Return the [x, y] coordinate for the center point of the cell that contains the specified text.  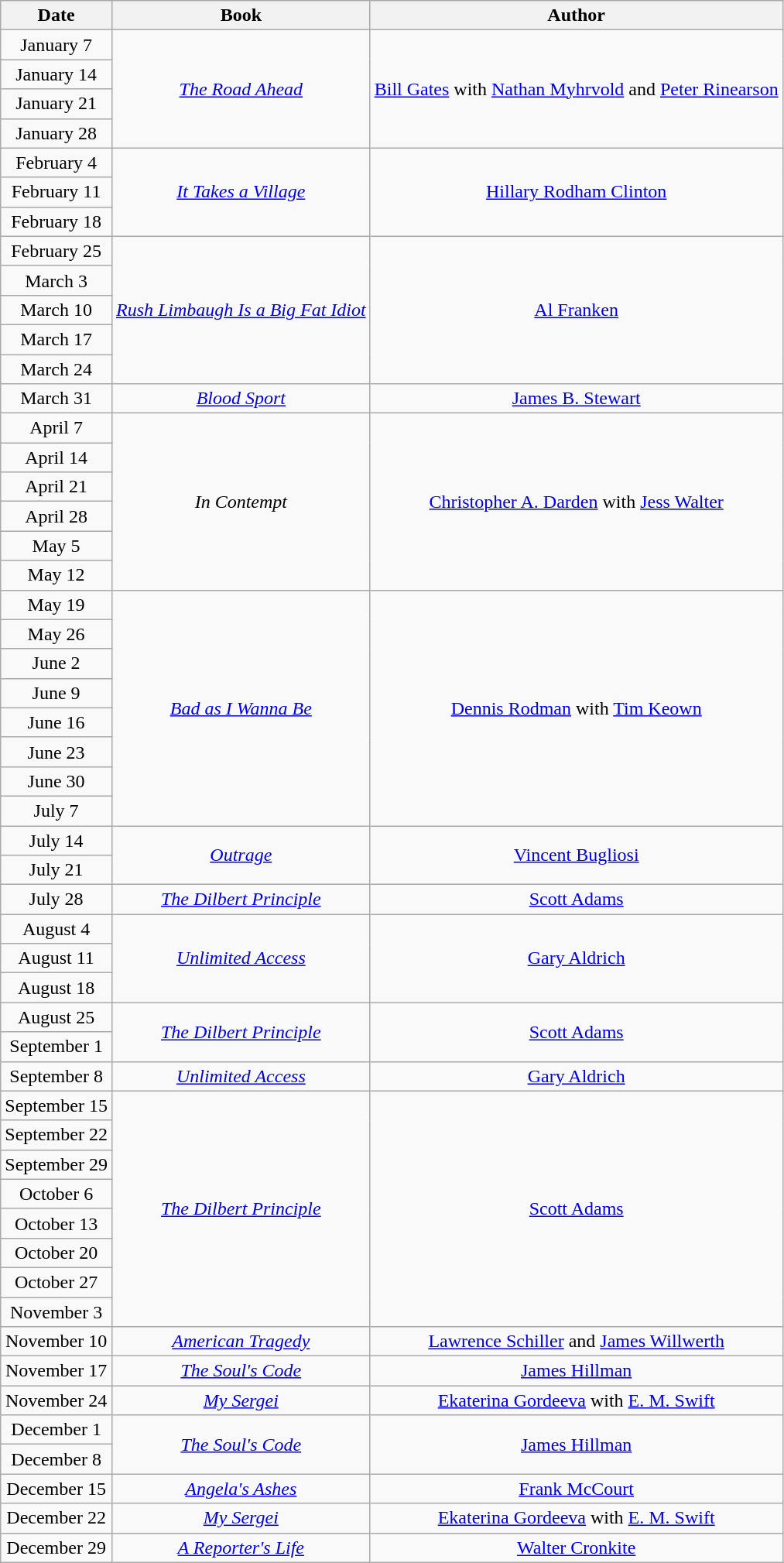
James B. Stewart [576, 399]
November 24 [56, 1400]
January 28 [56, 133]
July 21 [56, 870]
Rush Limbaugh Is a Big Fat Idiot [241, 310]
October 13 [56, 1223]
December 22 [56, 1518]
Christopher A. Darden with Jess Walter [576, 502]
December 29 [56, 1548]
Hillary Rodham Clinton [576, 192]
Bill Gates with Nathan Myhrvold and Peter Rinearson [576, 89]
October 27 [56, 1282]
June 9 [56, 693]
June 16 [56, 722]
September 22 [56, 1135]
September 1 [56, 1047]
December 8 [56, 1459]
A Reporter's Life [241, 1548]
August 25 [56, 1017]
Blood Sport [241, 399]
December 15 [56, 1489]
April 7 [56, 428]
February 4 [56, 163]
November 17 [56, 1371]
June 23 [56, 752]
May 12 [56, 575]
Vincent Bugliosi [576, 855]
August 11 [56, 958]
Lawrence Schiller and James Willwerth [576, 1342]
March 3 [56, 280]
April 28 [56, 516]
September 29 [56, 1164]
July 14 [56, 840]
It Takes a Village [241, 192]
February 25 [56, 251]
Frank McCourt [576, 1489]
November 3 [56, 1312]
November 10 [56, 1342]
October 20 [56, 1253]
June 2 [56, 663]
February 18 [56, 221]
Al Franken [576, 310]
May 5 [56, 546]
Walter Cronkite [576, 1548]
March 10 [56, 310]
Date [56, 15]
October 6 [56, 1194]
In Contempt [241, 502]
Book [241, 15]
December 1 [56, 1430]
September 8 [56, 1076]
July 28 [56, 900]
January 14 [56, 74]
March 17 [56, 339]
The Road Ahead [241, 89]
September 15 [56, 1105]
May 26 [56, 634]
August 18 [56, 988]
January 21 [56, 104]
April 21 [56, 487]
Bad as I Wanna Be [241, 708]
April 14 [56, 458]
March 31 [56, 399]
Dennis Rodman with Tim Keown [576, 708]
May 19 [56, 605]
August 4 [56, 929]
Outrage [241, 855]
January 7 [56, 45]
Angela's Ashes [241, 1489]
June 30 [56, 781]
July 7 [56, 811]
Author [576, 15]
March 24 [56, 369]
February 11 [56, 192]
American Tragedy [241, 1342]
